Extract the (x, y) coordinate from the center of the cell holding the provided text.  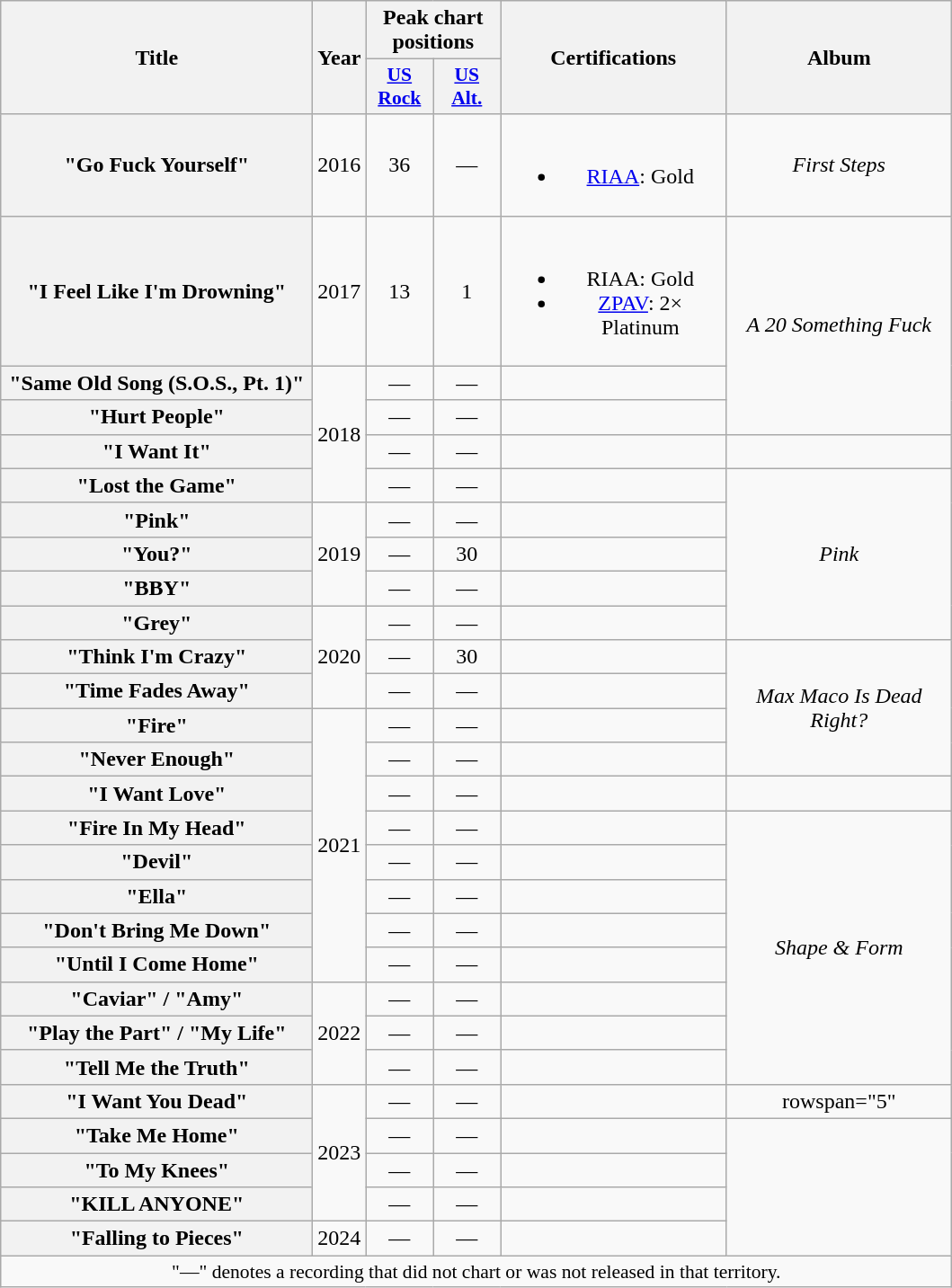
"Caviar" / "Amy" (156, 999)
"Go Fuck Yourself" (156, 165)
USRock (399, 86)
"Take Me Home" (156, 1135)
"Same Old Song (S.O.S., Pt. 1)" (156, 383)
Shape & Form (840, 947)
Pink (840, 554)
"Think I'm Crazy" (156, 657)
"To My Knees" (156, 1169)
Certifications (613, 58)
"Pink" (156, 520)
Peak chart positions (433, 31)
"I Want Love" (156, 794)
rowspan="5" (840, 1101)
"Devil" (156, 862)
2018 (340, 434)
USAlt. (467, 86)
13 (399, 291)
2024 (340, 1239)
A 20 Something Fuck (840, 325)
1 (467, 291)
"I Want You Dead" (156, 1101)
"Ella" (156, 896)
"Falling to Pieces" (156, 1239)
2020 (340, 657)
2017 (340, 291)
"KILL ANYONE" (156, 1204)
2019 (340, 554)
"Don't Bring Me Down" (156, 930)
"—" denotes a recording that did not chart or was not released in that territory. (476, 1272)
2023 (340, 1152)
"I Feel Like I'm Drowning" (156, 291)
Title (156, 58)
"BBY" (156, 588)
"Lost the Game" (156, 485)
"Fire" (156, 725)
Year (340, 58)
Max Maco Is Dead Right? (840, 708)
"I Want It" (156, 451)
"Tell Me the Truth" (156, 1067)
"You?" (156, 554)
2022 (340, 1033)
RIAA: Gold (613, 165)
"Hurt People" (156, 417)
RIAA: GoldZPAV: 2× Platinum (613, 291)
"Play the Part" / "My Life" (156, 1033)
Album (840, 58)
"Never Enough" (156, 759)
2016 (340, 165)
"Grey" (156, 623)
"Until I Come Home" (156, 964)
"Fire In My Head" (156, 828)
36 (399, 165)
First Steps (840, 165)
"Time Fades Away" (156, 691)
2021 (340, 845)
